Return (x, y) of the center of cell containing provided text 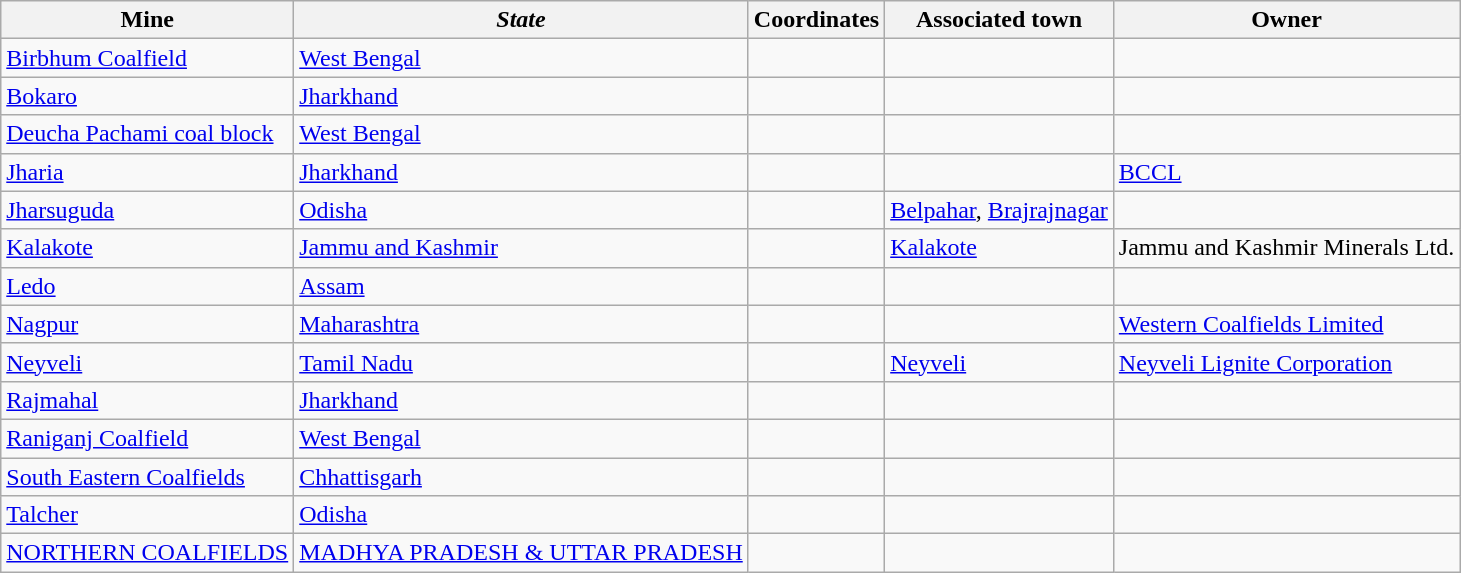
Belpahar, Brajrajnagar (1000, 210)
NORTHERN COALFIELDS (148, 553)
Nagpur (148, 324)
Maharashtra (522, 324)
Ledo (148, 286)
Jharia (148, 172)
Coordinates (816, 20)
Talcher (148, 515)
Jammu and Kashmir (522, 248)
Associated town (1000, 20)
Chhattisgarh (522, 477)
South Eastern Coalfields (148, 477)
Assam (522, 286)
Tamil Nadu (522, 362)
State (522, 20)
Jammu and Kashmir Minerals Ltd. (1286, 248)
Mine (148, 20)
Neyveli Lignite Corporation (1286, 362)
Birbhum Coalfield (148, 58)
Western Coalfields Limited (1286, 324)
Deucha Pachami coal block (148, 134)
Bokaro (148, 96)
Owner (1286, 20)
BCCL (1286, 172)
Rajmahal (148, 400)
Raniganj Coalfield (148, 438)
Jharsuguda (148, 210)
MADHYA PRADESH & UTTAR PRADESH (522, 553)
